Output the (X, Y) coordinate of the center of the cell containing the given text.  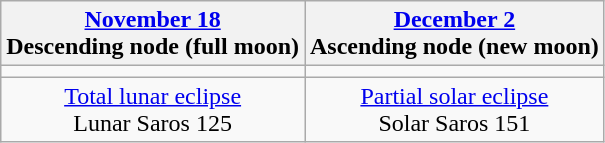
November 18Descending node (full moon) (153, 34)
Total lunar eclipseLunar Saros 125 (153, 110)
December 2Ascending node (new moon) (454, 34)
Partial solar eclipseSolar Saros 151 (454, 110)
